Pinpoint the cell where the given text exists, returning its [x, y] midpoint coordinate. 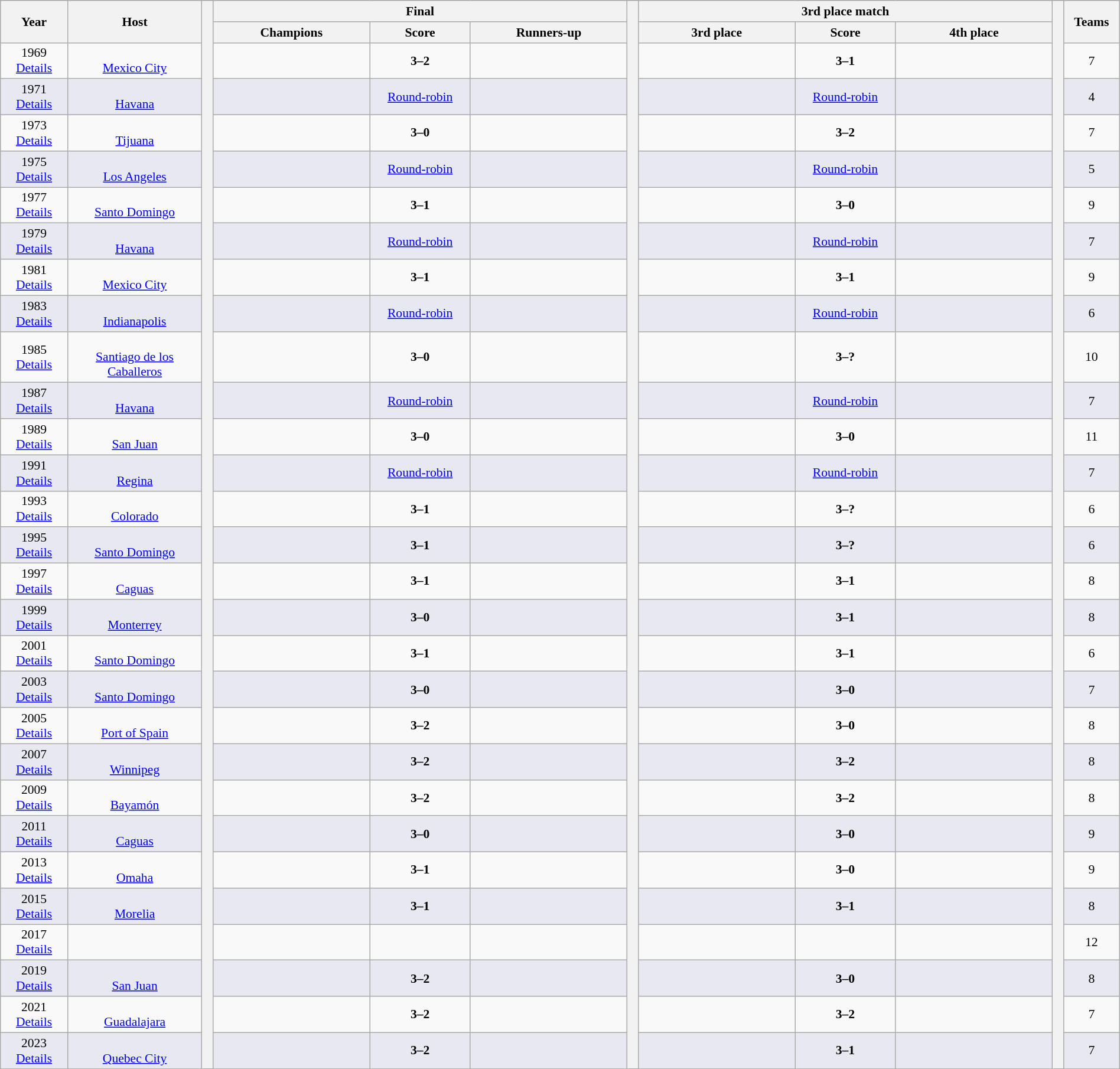
5 [1092, 169]
1997Details [34, 581]
2003Details [34, 690]
2011Details [34, 834]
2019Details [34, 978]
2021Details [34, 1015]
1971Details [34, 97]
Guadalajara [135, 1015]
Winnipeg [135, 762]
Indianapolis [135, 313]
1977Details [34, 206]
Champions [292, 32]
Port of Spain [135, 725]
2013Details [34, 871]
2017Details [34, 943]
1995Details [34, 546]
3rd place match [846, 11]
3rd place [717, 32]
1991Details [34, 472]
1981Details [34, 278]
1973Details [34, 133]
1975Details [34, 169]
2009Details [34, 797]
1993Details [34, 509]
Monterrey [135, 618]
Host [135, 21]
Regina [135, 472]
Colorado [135, 509]
Tijuana [135, 133]
1983Details [34, 313]
Bayamón [135, 797]
2015Details [34, 906]
Year [34, 21]
11 [1092, 437]
Runners-up [548, 32]
2001Details [34, 653]
10 [1092, 357]
2005Details [34, 725]
1969Details [34, 60]
4th place [974, 32]
1979Details [34, 241]
2007Details [34, 762]
4 [1092, 97]
1987Details [34, 400]
1989Details [34, 437]
Final [421, 11]
Omaha [135, 871]
Teams [1092, 21]
12 [1092, 943]
1985Details [34, 357]
Santiago de los Caballeros [135, 357]
1999Details [34, 618]
2023Details [34, 1050]
Los Angeles [135, 169]
Morelia [135, 906]
Quebec City [135, 1050]
